Return the [X, Y] coordinate for the center point of the cell that contains the specified text.  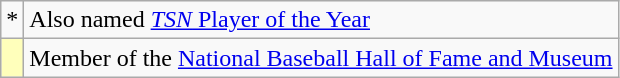
Also named TSN Player of the Year [321, 20]
Member of the National Baseball Hall of Fame and Museum [321, 58]
* [12, 20]
